Scan for the cell matching the given text and deliver its [x, y] coordinate at center. 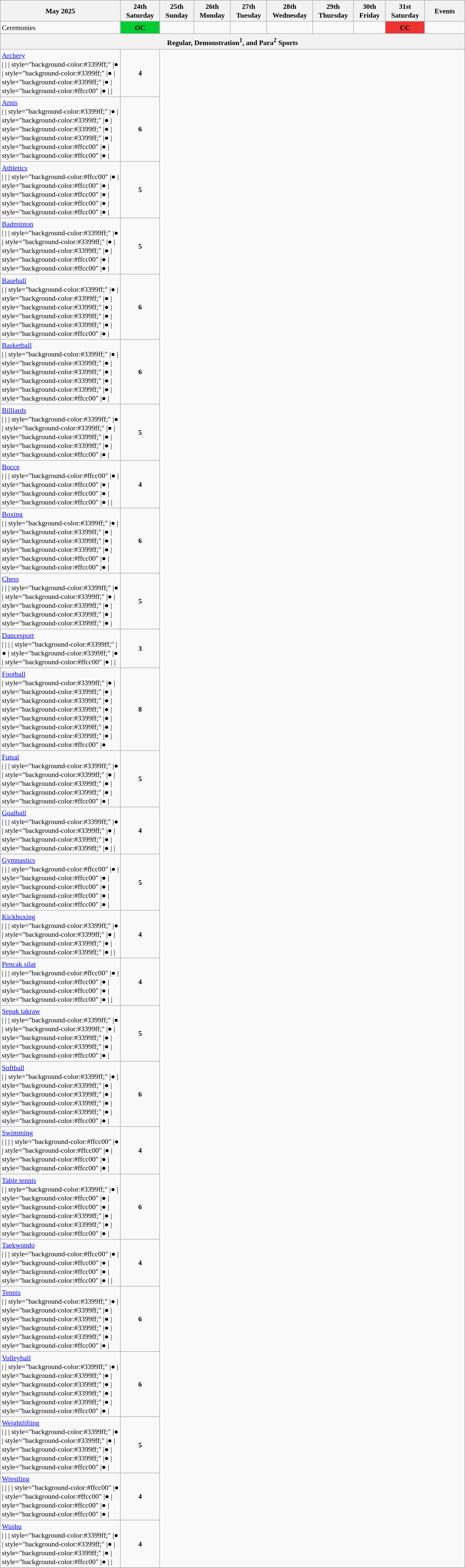
30thFriday [370, 11]
8 [140, 709]
24thSaturday [140, 11]
Ceremonies [60, 27]
3 [140, 649]
31stSaturday [405, 11]
27thTuesday [249, 11]
25thSunday [177, 11]
Events [445, 11]
26thMonday [212, 11]
OC [140, 27]
28thWednesday [290, 11]
CC [405, 27]
29thThursday [333, 11]
Dancesport| | | | style="background-color:#3399ff;" |● | style="background-color:#3399ff;" |● | style="background-color:#ffcc00" |● | | [60, 649]
May 2025 [60, 11]
Regular, Demonstration1, and Para2 Sports [232, 41]
